Provide the [x, y] coordinate of the cell's center where the given text is located.  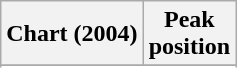
Chart (2004) [72, 34]
Peakposition [189, 34]
